From the cell containing the given text, extract its center point as (X, Y) coordinate. 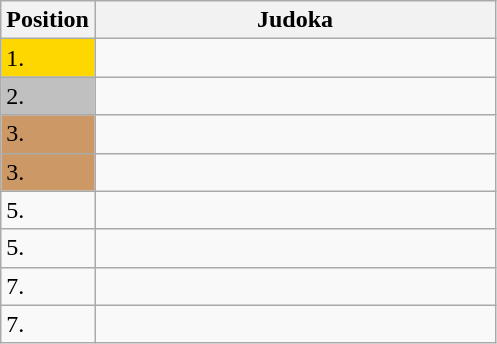
2. (48, 96)
Judoka (294, 20)
1. (48, 58)
Position (48, 20)
